Pinpoint the cell where the given text exists, returning its (X, Y) midpoint coordinate. 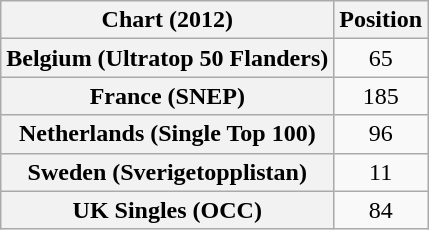
11 (381, 172)
Netherlands (Single Top 100) (168, 134)
France (SNEP) (168, 96)
Sweden (Sverigetopplistan) (168, 172)
Belgium (Ultratop 50 Flanders) (168, 58)
Chart (2012) (168, 20)
65 (381, 58)
96 (381, 134)
84 (381, 210)
UK Singles (OCC) (168, 210)
185 (381, 96)
Position (381, 20)
